Pinpoint the cell where the given text exists, returning its [X, Y] midpoint coordinate. 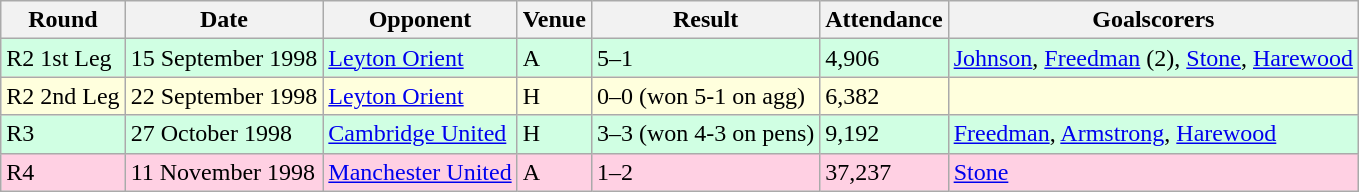
Venue [554, 20]
15 September 1998 [224, 58]
Manchester United [420, 172]
4,906 [884, 58]
3–3 (won 4-3 on pens) [705, 134]
5–1 [705, 58]
37,237 [884, 172]
22 September 1998 [224, 96]
11 November 1998 [224, 172]
Stone [1153, 172]
1–2 [705, 172]
Opponent [420, 20]
R3 [63, 134]
27 October 1998 [224, 134]
Date [224, 20]
Round [63, 20]
9,192 [884, 134]
Attendance [884, 20]
Johnson, Freedman (2), Stone, Harewood [1153, 58]
Freedman, Armstrong, Harewood [1153, 134]
Goalscorers [1153, 20]
R2 1st Leg [63, 58]
0–0 (won 5-1 on agg) [705, 96]
6,382 [884, 96]
R4 [63, 172]
Result [705, 20]
Cambridge United [420, 134]
R2 2nd Leg [63, 96]
